Identify which cell holds the provided text, then report its (x, y) central coordinate. 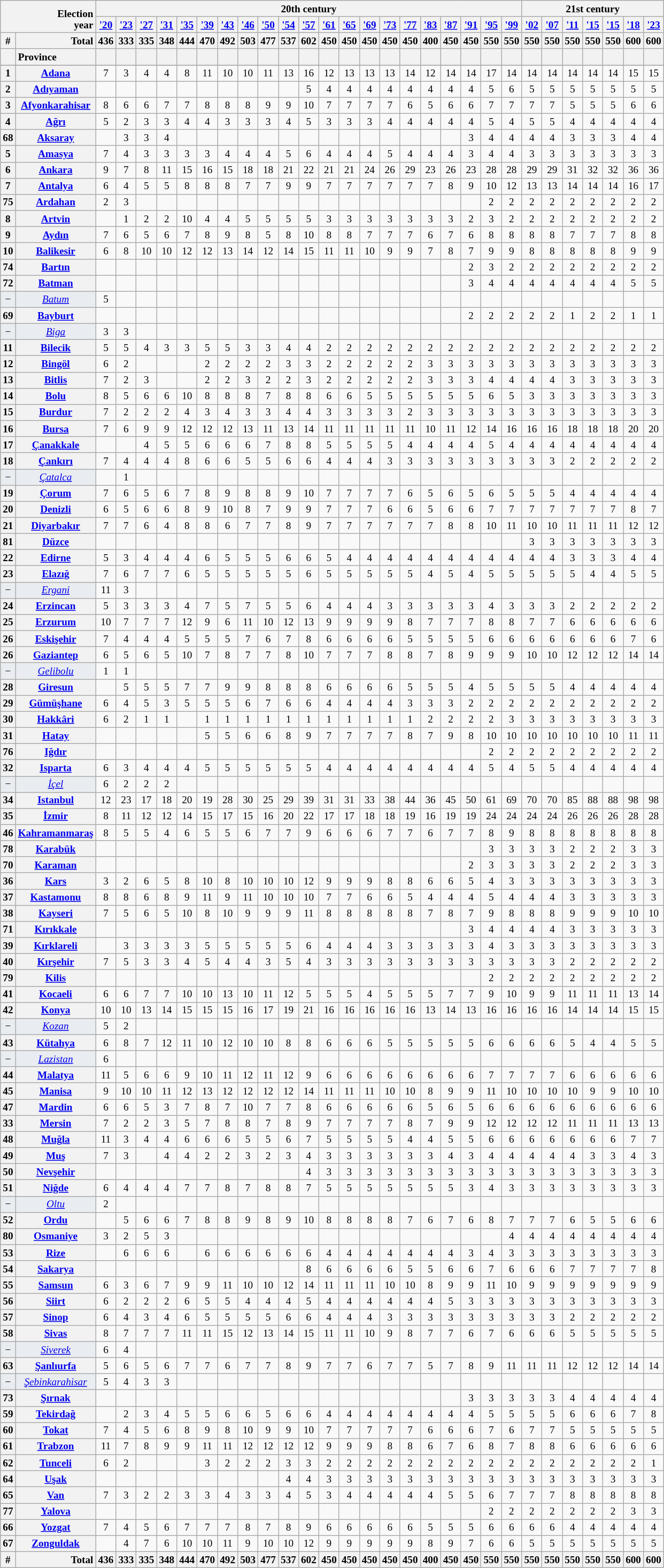
'27 (146, 25)
72 (8, 283)
'77 (410, 25)
Mersin (56, 1123)
Niğde (56, 1188)
58 (8, 1333)
Batum (56, 299)
Erzurum (56, 622)
Adıyaman (56, 89)
53 (8, 1253)
46 (8, 832)
Hatay (56, 735)
Manisa (56, 1091)
Yozgat (56, 1527)
Lazistan (56, 1059)
'83 (430, 25)
'18 (634, 25)
Artvin (56, 219)
Edirne (56, 558)
47 (8, 1107)
Elazığ (56, 574)
Zonguldak (56, 1543)
'69 (369, 25)
Bingöl (56, 364)
78 (8, 849)
Province (56, 57)
Eskişehir (56, 639)
Kars (56, 881)
Kilis (56, 978)
'35 (187, 25)
Kırşehir (56, 961)
Electionyear (48, 17)
Malatya (56, 1075)
Kırklareli (56, 945)
Samsun (56, 1285)
Konya (56, 1010)
Erzincan (56, 606)
Aydın (56, 235)
'07 (552, 25)
Oltu (56, 1204)
Batman (56, 283)
51 (8, 1188)
Çorum (56, 493)
'87 (451, 25)
Mardin (56, 1107)
Şanlıurfa (56, 1365)
Muğla (56, 1139)
71 (8, 929)
62 (8, 1463)
42 (8, 1010)
Aksaray (56, 137)
Tunceli (56, 1463)
Bolu (56, 396)
Denizli (56, 509)
65 (8, 1495)
Isparta (56, 768)
66 (8, 1527)
Kastamonu (56, 897)
Karabük (56, 849)
'54 (288, 25)
80 (8, 1236)
Ordu (56, 1220)
Istanbul (56, 800)
Adana (56, 73)
Gümüşhane (56, 703)
34 (8, 800)
63 (8, 1365)
Iğdır (56, 751)
75 (8, 202)
Sivas (56, 1333)
'39 (207, 25)
'73 (390, 25)
İzmir (56, 816)
54 (8, 1269)
21st century (593, 9)
'65 (349, 25)
'02 (532, 25)
60 (8, 1430)
Bitlis (56, 380)
59 (8, 1414)
41 (8, 994)
48 (8, 1139)
77 (8, 1511)
'20 (106, 25)
Ağrı (56, 121)
Yalova (56, 1511)
Diyarbakır (56, 525)
64 (8, 1479)
'61 (329, 25)
81 (8, 541)
'99 (512, 25)
56 (8, 1301)
Siirt (56, 1301)
Kayseri (56, 913)
Bartın (56, 267)
Nevşehir (56, 1171)
Tokat (56, 1430)
57 (8, 1317)
Biga (56, 331)
Ergani (56, 590)
52 (8, 1220)
Ardahan (56, 202)
85 (573, 800)
'91 (471, 25)
'11 (573, 25)
68 (8, 137)
'31 (167, 25)
Siverek (56, 1349)
Kırıkkale (56, 929)
Giresun (56, 687)
Bursa (56, 429)
55 (8, 1285)
Çanakkale (56, 445)
Trabzon (56, 1446)
Sakarya (56, 1269)
67 (8, 1543)
Bilecik (56, 347)
37 (8, 897)
Ankara (56, 170)
Osmaniye (56, 1236)
Burdur (56, 412)
Çatalca (56, 477)
40 (8, 961)
Çankırı (56, 461)
76 (8, 751)
Balikesir (56, 251)
Afyonkarahisar (56, 105)
Amasya (56, 154)
Şırnak (56, 1398)
Van (56, 1495)
Muş (56, 1155)
Tekirdağ (56, 1414)
Düzce (56, 541)
20th century (309, 9)
Kozan (56, 1026)
73 (8, 1398)
Kocaeli (56, 994)
'46 (248, 25)
'57 (308, 25)
Şebinkarahisar (56, 1381)
43 (8, 1043)
49 (8, 1155)
74 (8, 267)
Kahramanmaraş (56, 832)
'50 (268, 25)
Sinop (56, 1317)
İçel (56, 784)
35 (8, 816)
Gaziantep (56, 655)
Kütahya (56, 1043)
Uşak (56, 1479)
Bayburt (56, 315)
Rize (56, 1253)
Hakkâri (56, 719)
Karaman (56, 865)
'95 (491, 25)
Gelibolu (56, 671)
Antalya (56, 186)
'43 (228, 25)
79 (8, 978)
